Detect which cell encompasses the target text, then output its (x, y) center coordinate. 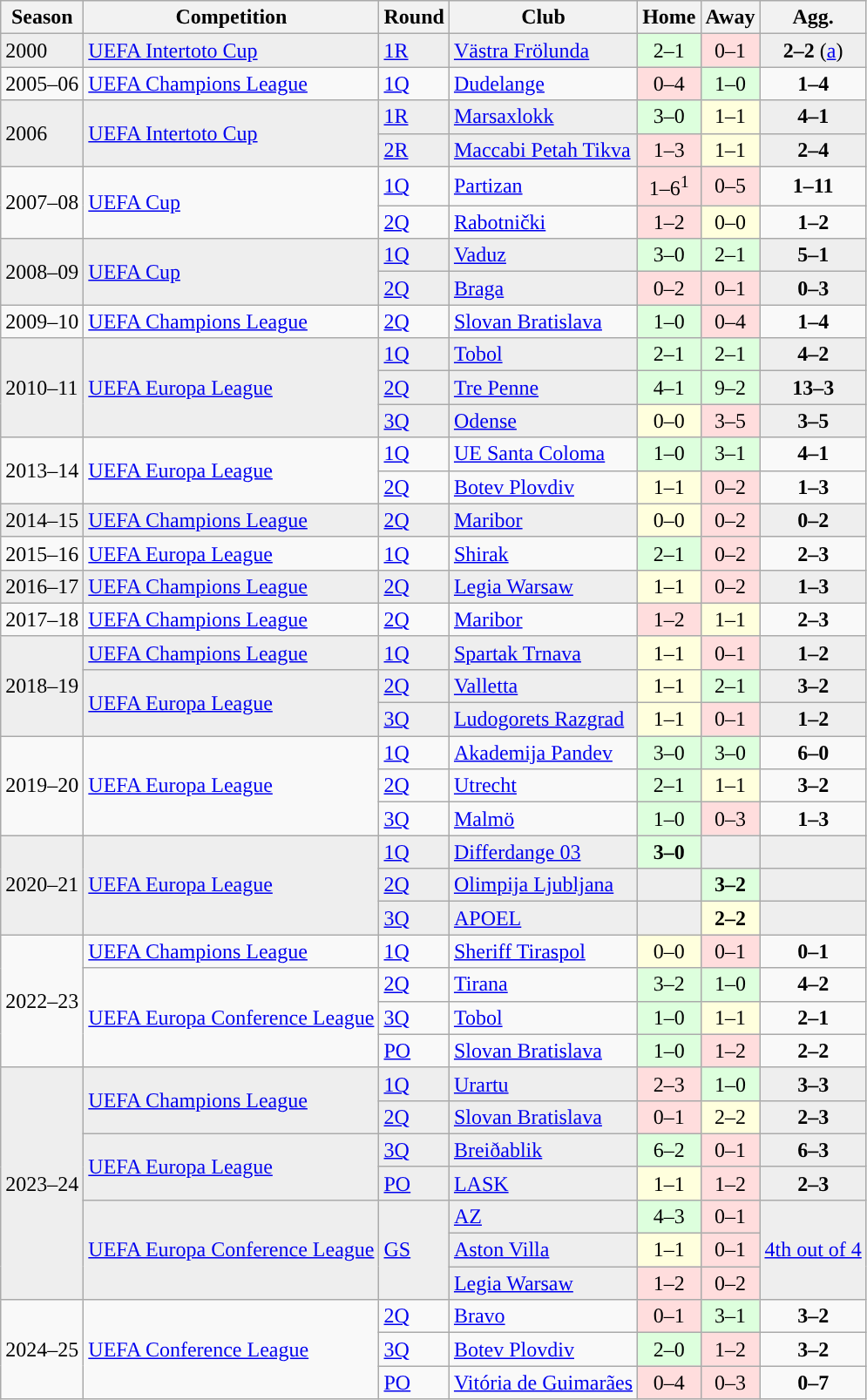
Valletta (543, 686)
GS (414, 1249)
2015–16 (42, 553)
Home (669, 17)
Malmö (543, 819)
Rabotnički (543, 222)
4th out of 4 (813, 1249)
3–3 (813, 1084)
Aston Villa (543, 1250)
Shirak (543, 553)
Spartak Trnava (543, 653)
2–2 (a) (813, 51)
Dudelange (543, 84)
2022–23 (42, 1001)
Akademija Pandev (543, 753)
2024–25 (42, 1349)
Competition (232, 17)
2019–20 (42, 786)
6–0 (813, 753)
Vaduz (543, 255)
2017–18 (42, 619)
2009–10 (42, 321)
Agg. (813, 17)
2R (414, 150)
Urartu (543, 1084)
Differdange 03 (543, 852)
UEFA Conference League (232, 1349)
Breiðablik (543, 1150)
13–3 (813, 388)
0–7 (813, 1383)
1–11 (813, 186)
6–3 (813, 1150)
Tre Penne (543, 388)
LASK (543, 1183)
1–61 (669, 186)
2014–15 (42, 520)
4–3 (669, 1216)
Tirana (543, 984)
6–2 (669, 1150)
Odense (543, 421)
Vitória de Guimarães (543, 1383)
2016–17 (42, 586)
Club (543, 17)
Marsaxlokk (543, 117)
Olimpija Ljubljana (543, 885)
2008–09 (42, 272)
Round (414, 17)
Braga (543, 288)
Maccabi Petah Tikva (543, 150)
APOEL (543, 918)
AZ (543, 1216)
Bravo (543, 1316)
2000 (42, 51)
9–2 (730, 388)
2010–11 (42, 388)
Västra Frölunda (543, 51)
2–0 (669, 1349)
5–1 (813, 255)
2020–21 (42, 885)
Partizan (543, 186)
Away (730, 17)
UE Santa Coloma (543, 454)
2007–08 (42, 202)
2006 (42, 133)
2005–06 (42, 84)
Sheriff Tiraspol (543, 951)
2023–24 (42, 1183)
Season (42, 17)
2018–19 (42, 686)
2013–14 (42, 470)
2–4 (813, 150)
0–5 (730, 186)
Utrecht (543, 786)
Ludogorets Razgrad (543, 720)
